Find where the given text appears and provide that cell's center as (x, y) coordinate. 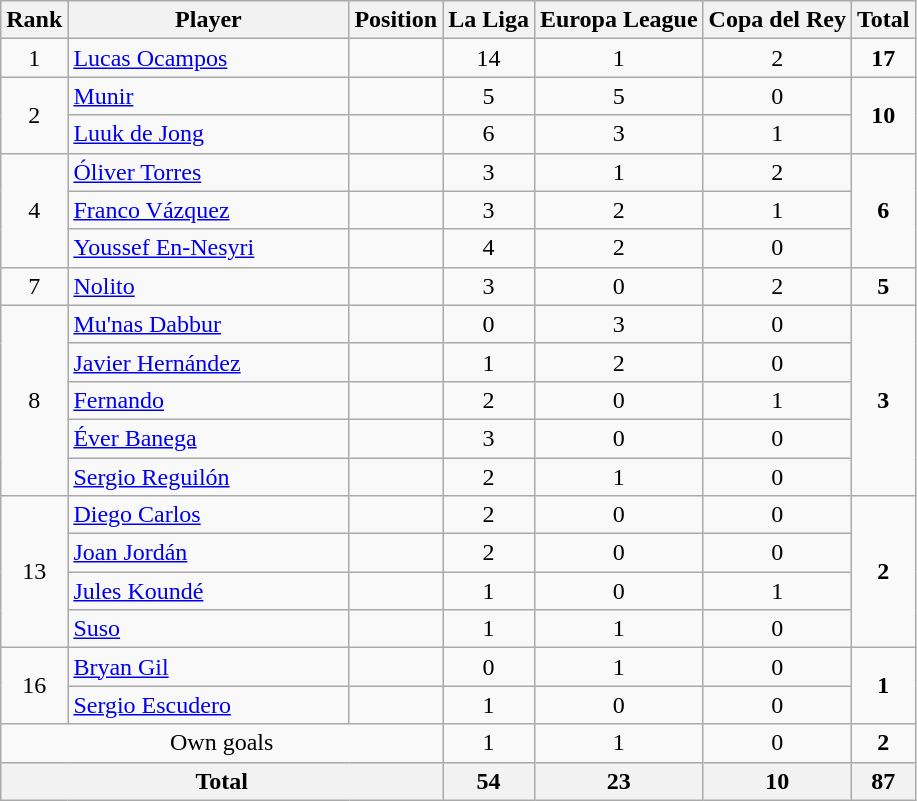
8 (34, 400)
Europa League (618, 20)
Éver Banega (208, 438)
13 (34, 572)
Nolito (208, 286)
Jules Koundé (208, 591)
16 (34, 686)
Óliver Torres (208, 172)
Fernando (208, 400)
14 (489, 58)
Lucas Ocampos (208, 58)
Joan Jordán (208, 553)
17 (883, 58)
Youssef En-Nesyri (208, 248)
Suso (208, 629)
87 (883, 781)
Own goals (222, 743)
54 (489, 781)
Munir (208, 96)
Sergio Escudero (208, 705)
Player (208, 20)
23 (618, 781)
Javier Hernández (208, 362)
Diego Carlos (208, 515)
Sergio Reguilón (208, 477)
Copa del Rey (777, 20)
Franco Vázquez (208, 210)
Rank (34, 20)
La Liga (489, 20)
Luuk de Jong (208, 134)
Bryan Gil (208, 667)
Position (396, 20)
7 (34, 286)
Mu'nas Dabbur (208, 324)
